Output the (X, Y) coordinate of the center of the cell containing the given text.  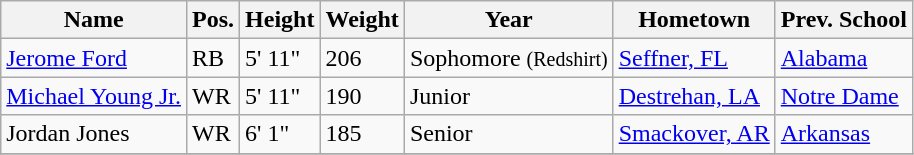
Destrehan, LA (694, 96)
Junior (508, 96)
Smackover, AR (694, 134)
Prev. School (844, 20)
Notre Dame (844, 96)
Weight (362, 20)
RB (212, 58)
206 (362, 58)
185 (362, 134)
Jerome Ford (94, 58)
Year (508, 20)
Pos. (212, 20)
Seffner, FL (694, 58)
Arkansas (844, 134)
190 (362, 96)
Hometown (694, 20)
Sophomore (Redshirt) (508, 58)
Height (280, 20)
Senior (508, 134)
Alabama (844, 58)
Name (94, 20)
6' 1" (280, 134)
Michael Young Jr. (94, 96)
Jordan Jones (94, 134)
